Identify which cell holds the provided text, then report its [x, y] central coordinate. 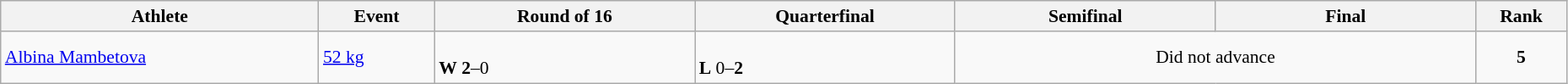
Round of 16 [565, 16]
Event [376, 16]
Albina Mambetova [160, 58]
Athlete [160, 16]
Rank [1522, 16]
L 0–2 [825, 58]
Did not advance [1215, 58]
Semifinal [1085, 16]
52 kg [376, 58]
W 2–0 [565, 58]
5 [1522, 58]
Quarterfinal [825, 16]
Final [1346, 16]
